Scan for the cell matching the given text and deliver its (x, y) coordinate at center. 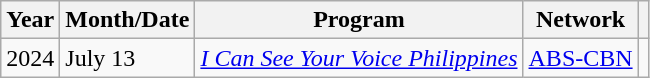
I Can See Your Voice Philippines (359, 58)
Year (30, 20)
Network (580, 20)
Month/Date (128, 20)
Program (359, 20)
2024 (30, 58)
ABS-CBN (580, 58)
July 13 (128, 58)
